Provide the [x, y] coordinate of the cell's center where the given text is located.  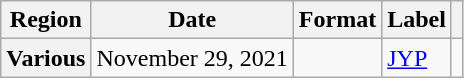
Format [337, 20]
Label [417, 20]
Region [46, 20]
November 29, 2021 [192, 58]
Date [192, 20]
JYP [417, 58]
Various [46, 58]
